Return the [x, y] coordinate for the center point of the cell that contains the specified text.  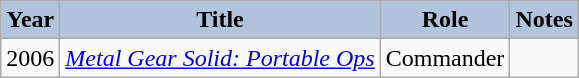
Commander [445, 58]
Title [220, 20]
Metal Gear Solid: Portable Ops [220, 58]
Notes [544, 20]
2006 [30, 58]
Role [445, 20]
Year [30, 20]
